Locate the cell with the specified text and output its (X, Y) center coordinate. 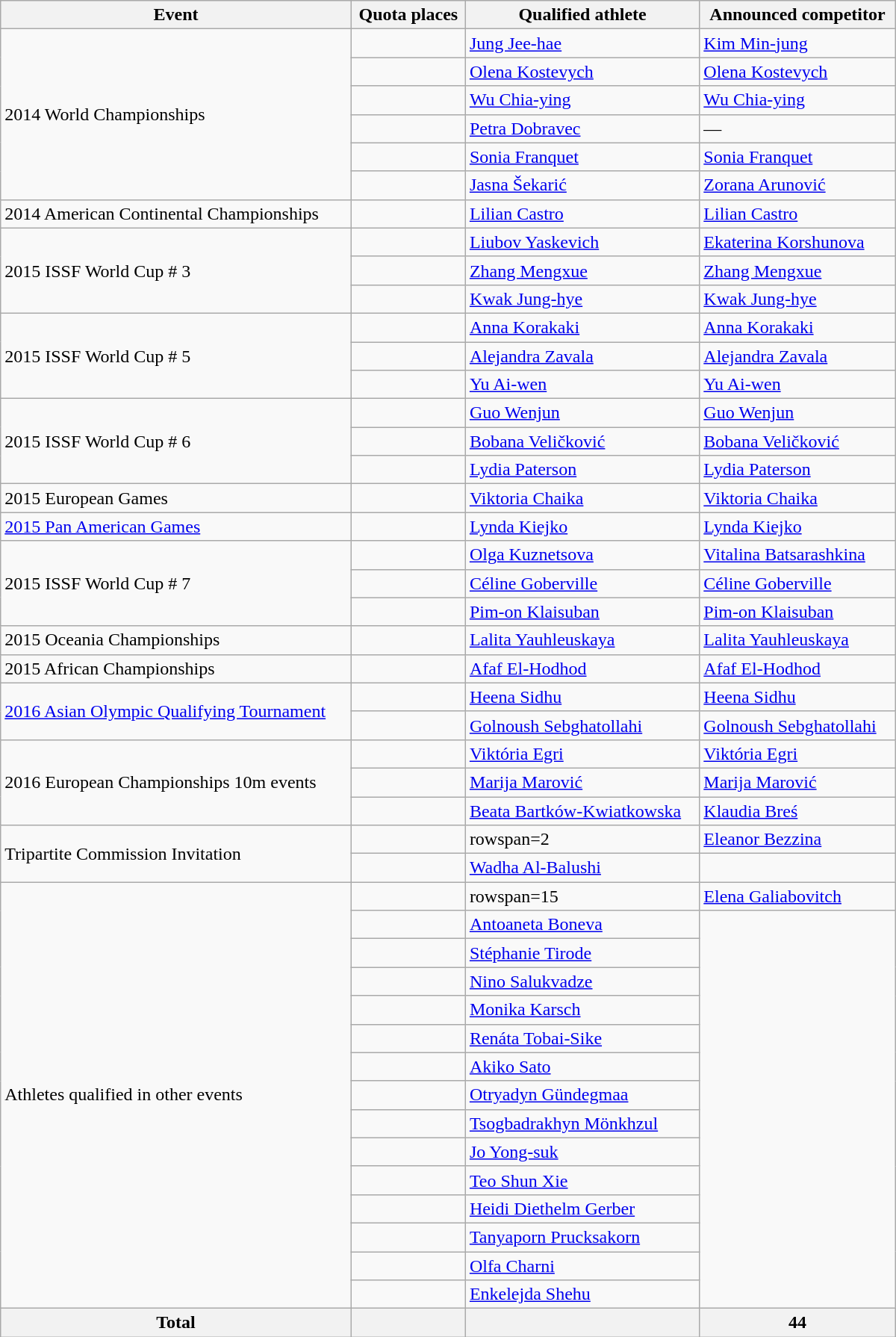
2014 World Championships (176, 114)
Akiko Sato (582, 1067)
Athletes qualified in other events (176, 1095)
— (797, 128)
Vitalina Batsarashkina (797, 555)
Enkelejda Shehu (582, 1294)
Ekaterina Korshunova (797, 242)
Jo Yong-suk (582, 1152)
rowspan=2 (582, 840)
Olga Kuznetsova (582, 555)
Monika Karsch (582, 1010)
Teo Shun Xie (582, 1180)
rowspan=15 (582, 896)
2016 Asian Olympic Qualifying Tournament (176, 711)
Renáta Tobai-Sike (582, 1038)
Liubov Yaskevich (582, 242)
2015 Oceania Championships (176, 640)
2015 European Games (176, 498)
Qualified athlete (582, 15)
2015 African Championships (176, 668)
2015 ISSF World Cup # 3 (176, 270)
Jasna Šekarić (582, 185)
Kim Min-jung (797, 43)
2016 European Championships 10m events (176, 782)
Antoaneta Boneva (582, 925)
Jung Jee-hae (582, 43)
Wadha Al-Balushi (582, 868)
Elena Galiabovitch (797, 896)
2014 American Continental Championships (176, 214)
Klaudia Breś (797, 810)
Event (176, 15)
2015 Pan American Games (176, 527)
Stéphanie Tirode (582, 953)
Heidi Diethelm Gerber (582, 1209)
Petra Dobravec (582, 128)
Nino Salukvadze (582, 981)
Otryadyn Gündegmaa (582, 1095)
Tsogbadrakhyn Mönkhzul (582, 1123)
Eleanor Bezzina (797, 840)
2015 ISSF World Cup # 7 (176, 583)
2015 ISSF World Cup # 6 (176, 441)
Zorana Arunović (797, 185)
2015 ISSF World Cup # 5 (176, 356)
Announced competitor (797, 15)
Tanyaporn Prucksakorn (582, 1237)
Tripartite Commission Invitation (176, 854)
Quota places (408, 15)
Total (176, 1323)
44 (797, 1323)
Olfa Charni (582, 1266)
Beata Bartków-Kwiatkowska (582, 810)
